Return the (X, Y) coordinate for the center point of the cell that contains the specified text.  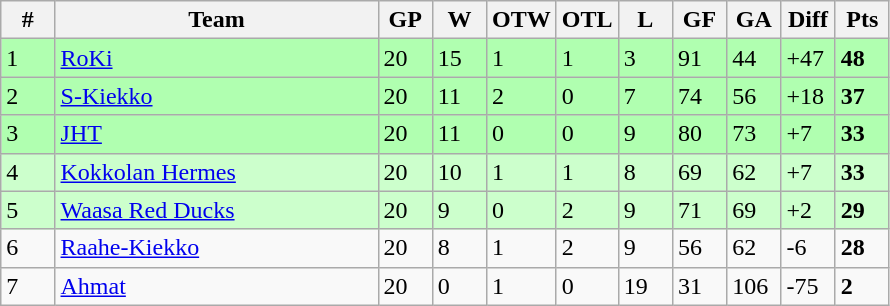
71 (699, 210)
# (28, 20)
JHT (216, 134)
Pts (862, 20)
RoKi (216, 58)
15 (459, 58)
-75 (808, 286)
91 (699, 58)
48 (862, 58)
Diff (808, 20)
S-Kiekko (216, 96)
L (645, 20)
44 (754, 58)
10 (459, 172)
OTW (522, 20)
31 (699, 286)
GA (754, 20)
4 (28, 172)
74 (699, 96)
5 (28, 210)
+47 (808, 58)
6 (28, 248)
106 (754, 286)
Raahe-Kiekko (216, 248)
Ahmat (216, 286)
OTL (587, 20)
73 (754, 134)
37 (862, 96)
19 (645, 286)
29 (862, 210)
Waasa Red Ducks (216, 210)
Team (216, 20)
-6 (808, 248)
W (459, 20)
Kokkolan Hermes (216, 172)
+18 (808, 96)
GP (405, 20)
+2 (808, 210)
GF (699, 20)
80 (699, 134)
28 (862, 248)
